Locate the cell with the specified text and output its [X, Y] center coordinate. 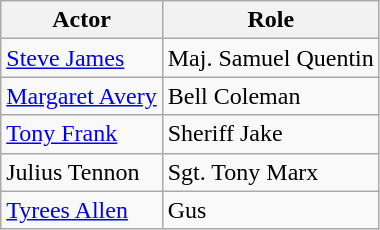
Maj. Samuel Quentin [270, 58]
Tony Frank [82, 134]
Role [270, 20]
Julius Tennon [82, 172]
Gus [270, 210]
Sheriff Jake [270, 134]
Actor [82, 20]
Margaret Avery [82, 96]
Bell Coleman [270, 96]
Steve James [82, 58]
Sgt. Tony Marx [270, 172]
Tyrees Allen [82, 210]
